Identify which cell holds the provided text, then report its (X, Y) central coordinate. 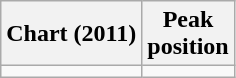
Peakposition (188, 34)
Chart (2011) (72, 34)
